Return the (X, Y) coordinate for the center point of the cell that contains the specified text.  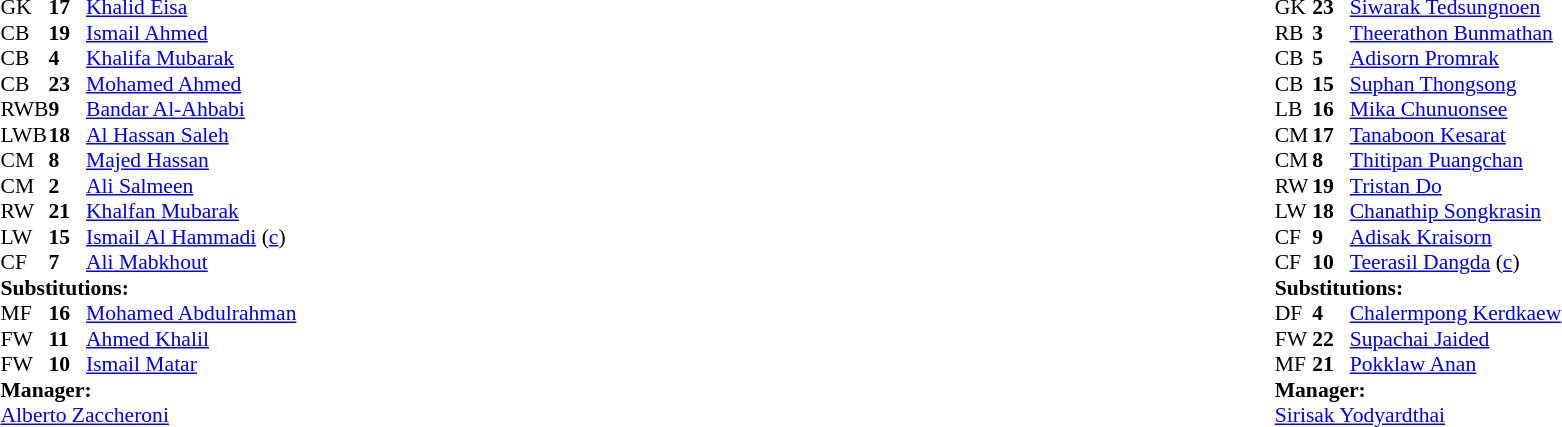
Ismail Matar (191, 365)
Suphan Thongsong (1456, 84)
LB (1294, 109)
Mohamed Abdulrahman (191, 313)
Tristan Do (1456, 186)
7 (67, 263)
Ismail Ahmed (191, 33)
Teerasil Dangda (c) (1456, 263)
Bandar Al-Ahbabi (191, 109)
Thitipan Puangchan (1456, 161)
Mohamed Ahmed (191, 84)
Khalfan Mubarak (191, 211)
Khalifa Mubarak (191, 59)
Majed Hassan (191, 161)
Ahmed Khalil (191, 339)
Ali Salmeen (191, 186)
11 (67, 339)
Chanathip Songkrasin (1456, 211)
23 (67, 84)
Pokklaw Anan (1456, 365)
17 (1331, 135)
Tanaboon Kesarat (1456, 135)
Adisak Kraisorn (1456, 237)
RB (1294, 33)
Theerathon Bunmathan (1456, 33)
Ali Mabkhout (191, 263)
Al Hassan Saleh (191, 135)
LWB (24, 135)
22 (1331, 339)
3 (1331, 33)
RWB (24, 109)
Ismail Al Hammadi (c) (191, 237)
Supachai Jaided (1456, 339)
5 (1331, 59)
Adisorn Promrak (1456, 59)
Mika Chunuonsee (1456, 109)
2 (67, 186)
DF (1294, 313)
Chalermpong Kerdkaew (1456, 313)
